Determine the (x, y) coordinate at the center of the cell enclosing the given text.  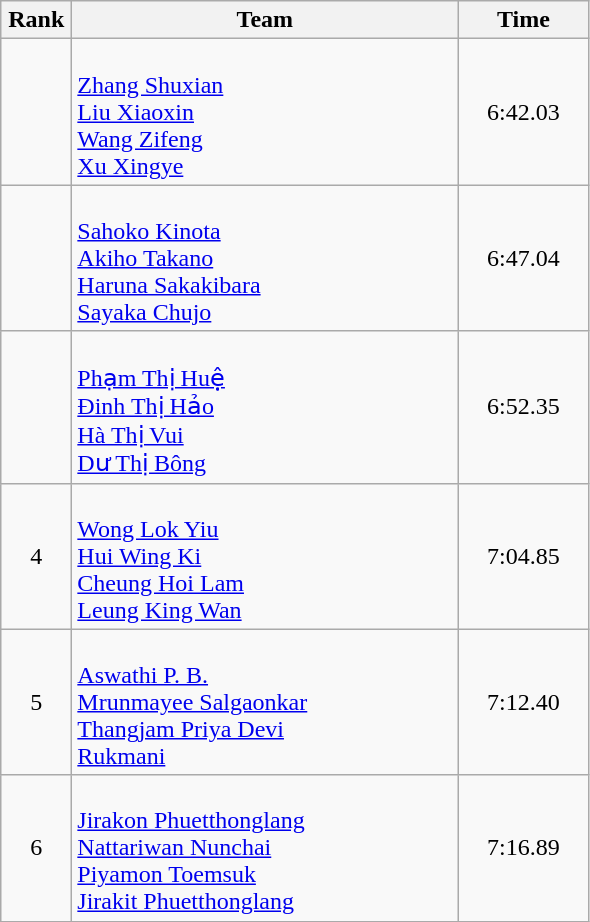
Time (524, 20)
Team (265, 20)
Zhang ShuxianLiu XiaoxinWang ZifengXu Xingye (265, 112)
5 (36, 702)
7:16.89 (524, 848)
6:42.03 (524, 112)
6 (36, 848)
Jirakon PhuetthonglangNattariwan NunchaiPiyamon ToemsukJirakit Phuetthonglang (265, 848)
7:04.85 (524, 556)
Rank (36, 20)
4 (36, 556)
Wong Lok YiuHui Wing KiCheung Hoi LamLeung King Wan (265, 556)
6:47.04 (524, 258)
7:12.40 (524, 702)
Aswathi P. B.Mrunmayee SalgaonkarThangjam Priya DeviRukmani (265, 702)
Sahoko KinotaAkiho TakanoHaruna SakakibaraSayaka Chujo (265, 258)
6:52.35 (524, 407)
Phạm Thị HuệĐinh Thị HảoHà Thị VuiDư Thị Bông (265, 407)
